For the text-containing cell, return its midpoint in [x, y] coordinate format. 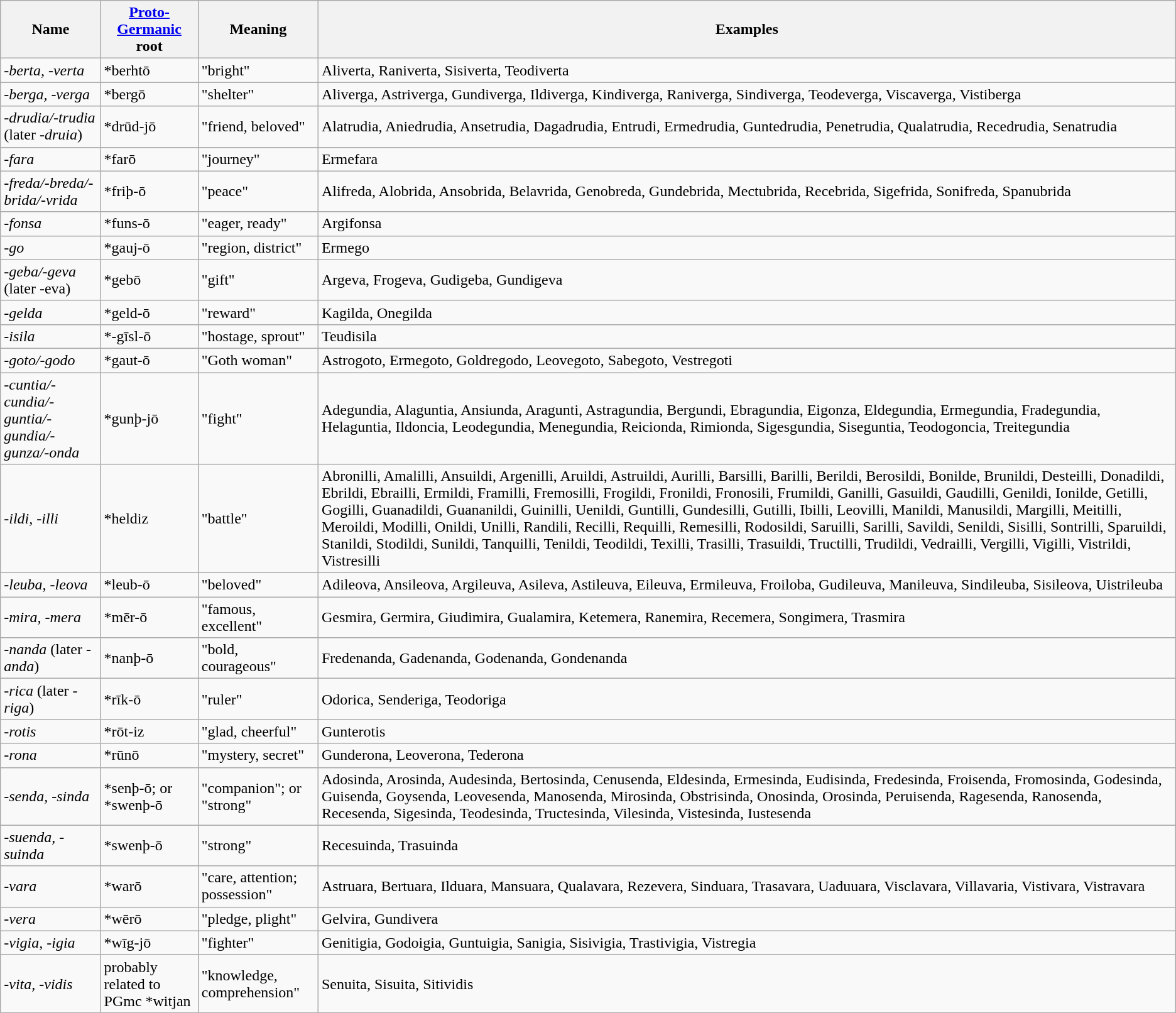
-mira, -mera [50, 617]
"gift" [258, 280]
*rīk-ō [150, 699]
Argeva, Frogeva, Gudigeba, Gundigeva [746, 280]
Gunderona, Leoverona, Tederona [746, 755]
"battle" [258, 519]
-senda, -sinda [50, 796]
Odorica, Senderiga, Teodoriga [746, 699]
*heldiz [150, 519]
probably related to PGmc *witjan [150, 983]
*wērō [150, 919]
-nanda (later -anda) [50, 659]
-vigia, -igia [50, 943]
*bergō [150, 94]
-geba/-geva (later -eva) [50, 280]
-fara [50, 159]
-leuba, -leova [50, 585]
*-gīsl-ō [150, 336]
*wīg-jō [150, 943]
*gebō [150, 280]
-rona [50, 755]
"companion"; or "strong" [258, 796]
Astruara, Bertuara, Ilduara, Mansuara, Qualavara, Rezevera, Sinduara, Trasavara, Uaduuara, Visclavara, Villavaria, Vistivara, Vistravara [746, 886]
Gelvira, Gundivera [746, 919]
Kagilda, Onegilda [746, 312]
"shelter" [258, 94]
-go [50, 248]
-fonsa [50, 224]
Ermefara [746, 159]
Adileova, Ansileova, Argileuva, Asileva, Astileuva, Eileuva, Ermileuva, Froiloba, Gudileuva, Manileuva, Sindileuba, Sisileova, Uistrileuba [746, 585]
"reward" [258, 312]
"mystery, secret" [258, 755]
*geld-ō [150, 312]
"ruler" [258, 699]
*farō [150, 159]
"fighter" [258, 943]
"region, district" [258, 248]
Argifonsa [746, 224]
"bright" [258, 70]
-berga, -verga [50, 94]
Gesmira, Germira, Giudimira, Gualamira, Ketemera, Ranemira, Recemera, Songimera, Trasmira [746, 617]
*gunþ-jō [150, 418]
Genitigia, Godoigia, Guntuigia, Sanigia, Sisivigia, Trastivigia, Vistregia [746, 943]
-suenda, -suinda [50, 846]
Recesuinda, Trasuinda [746, 846]
*nanþ-ō [150, 659]
"friend, beloved" [258, 127]
Astrogoto, Ermegoto, Goldregodo, Leovegoto, Sabegoto, Vestregoti [746, 360]
*rūnō [150, 755]
"knowledge, comprehension" [258, 983]
"fight" [258, 418]
*rōt-iz [150, 731]
-ildi, -illi [50, 519]
"bold, courageous" [258, 659]
-rica (later -riga) [50, 699]
-isila [50, 336]
*berhtō [150, 70]
Meaning [258, 30]
-drudia/-trudia (later -druia) [50, 127]
"eager, ready" [258, 224]
*gauj-ō [150, 248]
"glad, cheerful" [258, 731]
*friþ-ō [150, 191]
*warō [150, 886]
Alifreda, Alobrida, Ansobrida, Belavrida, Genobreda, Gundebrida, Mectubrida, Recebrida, Sigefrida, Sonifreda, Spanubrida [746, 191]
-gelda [50, 312]
"pledge, plight" [258, 919]
"Goth woman" [258, 360]
"strong" [258, 846]
Senuita, Sisuita, Sitividis [746, 983]
"care, attention; possession" [258, 886]
"famous, excellent" [258, 617]
*funs-ō [150, 224]
Ermego [746, 248]
Proto-Germanic root [150, 30]
Alatrudia, Aniedrudia, Ansetrudia, Dagadrudia, Entrudi, Ermedrudia, Guntedrudia, Penetrudia, Qualatrudia, Recedrudia, Senatrudia [746, 127]
*senþ-ō; or *swenþ-ō [150, 796]
-cuntia/-cundia/-guntia/-gundia/-gunza/-onda [50, 418]
"beloved" [258, 585]
*mēr-ō [150, 617]
Gunterotis [746, 731]
Aliverta, Raniverta, Sisiverta, Teodiverta [746, 70]
-goto/-godo [50, 360]
*gaut-ō [150, 360]
-vita, -vidis [50, 983]
Teudisila [746, 336]
Name [50, 30]
-vara [50, 886]
*swenþ-ō [150, 846]
-vera [50, 919]
*drūd-jō [150, 127]
Examples [746, 30]
Aliverga, Astriverga, Gundiverga, Ildiverga, Kindiverga, Raniverga, Sindiverga, Teodeverga, Viscaverga, Vistiberga [746, 94]
Fredenanda, Gadenanda, Godenanda, Gondenanda [746, 659]
-rotis [50, 731]
*leub-ō [150, 585]
"journey" [258, 159]
-freda/-breda/-brida/-vrida [50, 191]
"peace" [258, 191]
-berta, -verta [50, 70]
"hostage, sprout" [258, 336]
